Capture the cell that displays the provided text and extract its (x, y) central coordinate. 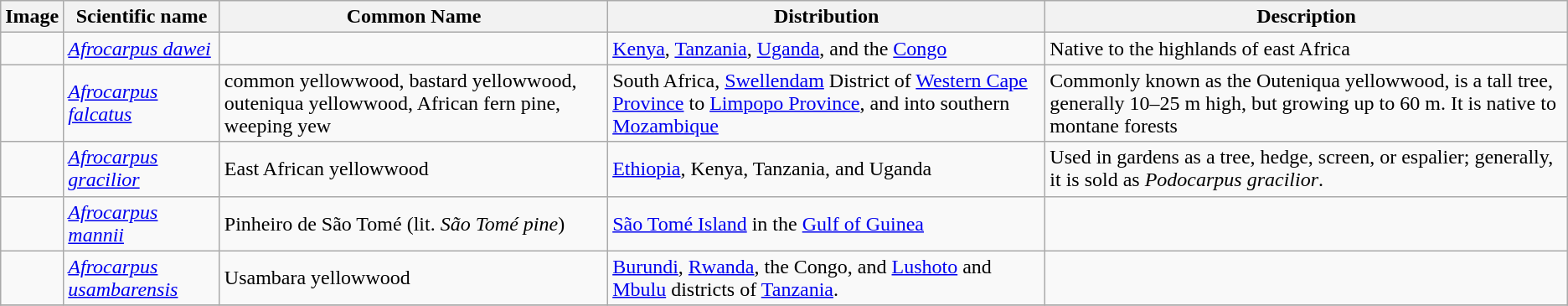
Ethiopia, Kenya, Tanzania, and Uganda (827, 169)
São Tomé Island in the Gulf of Guinea (827, 223)
Native to the highlands of east Africa (1307, 49)
Kenya, Tanzania, Uganda, and the Congo (827, 49)
Scientific name (142, 17)
Afrocarpus falcatus (142, 103)
Afrocarpus usambarensis (142, 278)
East African yellowwood (414, 169)
Afrocarpus mannii (142, 223)
common yellowwood, bastard yellowwood, outeniqua yellowwood, African fern pine, weeping yew (414, 103)
Distribution (827, 17)
Afrocarpus gracilior (142, 169)
Pinheiro de São Tomé (lit. São Tomé pine) (414, 223)
Used in gardens as a tree, hedge, screen, or espalier; generally, it is sold as Podocarpus gracilior. (1307, 169)
Usambara yellowwood (414, 278)
Burundi, Rwanda, the Congo, and Lushoto and Mbulu districts of Tanzania. (827, 278)
Common Name (414, 17)
South Africa, Swellendam District of Western Cape Province to Limpopo Province, and into southern Mozambique (827, 103)
Afrocarpus dawei (142, 49)
Image (32, 17)
Commonly known as the Outeniqua yellowwood, is a tall tree, generally 10–25 m high, but growing up to 60 m. It is native to montane forests (1307, 103)
Description (1307, 17)
